Provide the (X, Y) coordinate of the cell's center where the given text is located.  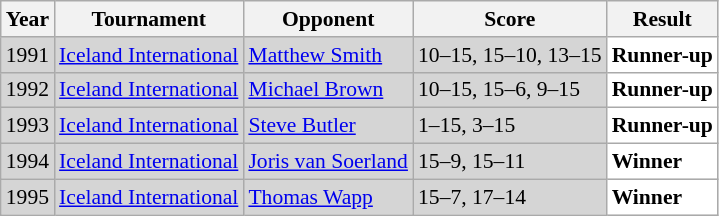
Joris van Soerland (328, 162)
10–15, 15–10, 13–15 (510, 55)
Matthew Smith (328, 55)
Steve Butler (328, 126)
15–9, 15–11 (510, 162)
1991 (28, 55)
Year (28, 19)
Thomas Wapp (328, 197)
Michael Brown (328, 90)
1993 (28, 126)
1995 (28, 197)
Score (510, 19)
15–7, 17–14 (510, 197)
1994 (28, 162)
Result (662, 19)
Opponent (328, 19)
Tournament (148, 19)
10–15, 15–6, 9–15 (510, 90)
1–15, 3–15 (510, 126)
1992 (28, 90)
